Search for the cell housing the specified text and yield its (X, Y) center coordinate. 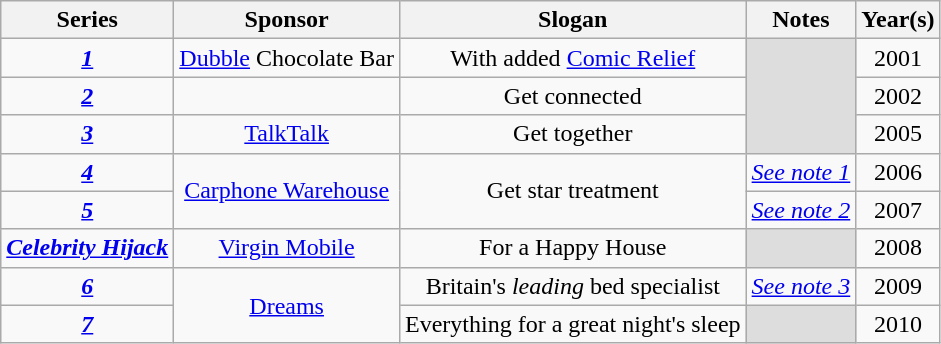
Get together (572, 134)
Get star treatment (572, 191)
See note 1 (801, 172)
Slogan (572, 20)
2001 (898, 58)
Get connected (572, 96)
Dreams (287, 305)
5 (88, 210)
2009 (898, 286)
See note 3 (801, 286)
Sponsor (287, 20)
2 (88, 96)
TalkTalk (287, 134)
Carphone Warehouse (287, 191)
2002 (898, 96)
Everything for a great night's sleep (572, 324)
4 (88, 172)
Virgin Mobile (287, 248)
2005 (898, 134)
Britain's leading bed specialist (572, 286)
1 (88, 58)
Series (88, 20)
2007 (898, 210)
2008 (898, 248)
Year(s) (898, 20)
3 (88, 134)
Celebrity Hijack (88, 248)
For a Happy House (572, 248)
2006 (898, 172)
With added Comic Relief (572, 58)
7 (88, 324)
Dubble Chocolate Bar (287, 58)
See note 2 (801, 210)
Notes (801, 20)
2010 (898, 324)
6 (88, 286)
